From the cell containing the given text, extract its center point as [X, Y] coordinate. 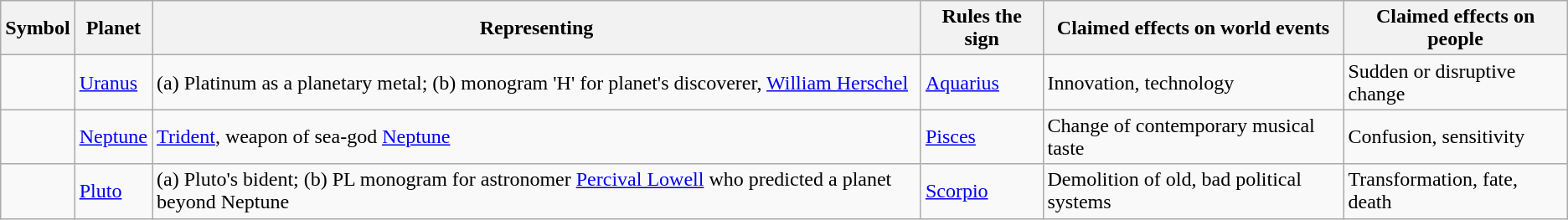
(a) Platinum as a planetary metal; (b) monogram 'H' for planet's discoverer, William Herschel [537, 82]
Trident, weapon of sea-god Neptune [537, 137]
Neptune [113, 137]
Planet [113, 28]
Confusion, sensitivity [1456, 137]
Claimed effects on people [1456, 28]
Uranus [113, 82]
(a) Pluto's bident; (b) PL monogram for astronomer Percival Lowell who predicted a planet beyond Neptune [537, 191]
Claimed effects on world events [1193, 28]
Innovation, technology [1193, 82]
Change of contemporary musical taste [1193, 137]
Demolition of old, bad political systems [1193, 191]
Scorpio [982, 191]
Symbol [38, 28]
Sudden or disruptive change [1456, 82]
Rules the sign [982, 28]
Representing [537, 28]
Pisces [982, 137]
Aquarius [982, 82]
Pluto [113, 191]
Transformation, fate, death [1456, 191]
